Capture the cell that displays the provided text and extract its [X, Y] central coordinate. 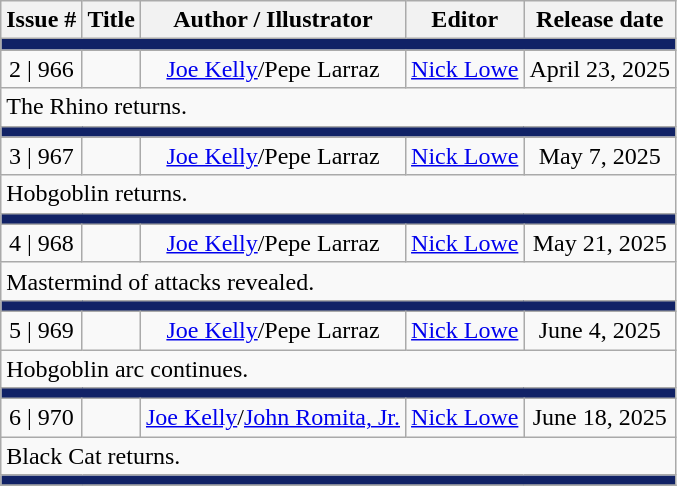
Black Cat returns. [338, 456]
4 | 968 [42, 243]
Joe Kelly/John Romita, Jr. [272, 418]
Title [112, 20]
Issue # [42, 20]
May 7, 2025 [600, 156]
3 | 967 [42, 156]
June 18, 2025 [600, 418]
2 | 966 [42, 69]
May 21, 2025 [600, 243]
Mastermind of attacks revealed. [338, 281]
June 4, 2025 [600, 330]
Hobgoblin arc continues. [338, 369]
Editor [465, 20]
Hobgoblin returns. [338, 194]
6 | 970 [42, 418]
Release date [600, 20]
Author / Illustrator [272, 20]
5 | 969 [42, 330]
April 23, 2025 [600, 69]
The Rhino returns. [338, 107]
